Output the (X, Y) coordinate of the center of the cell containing the given text.  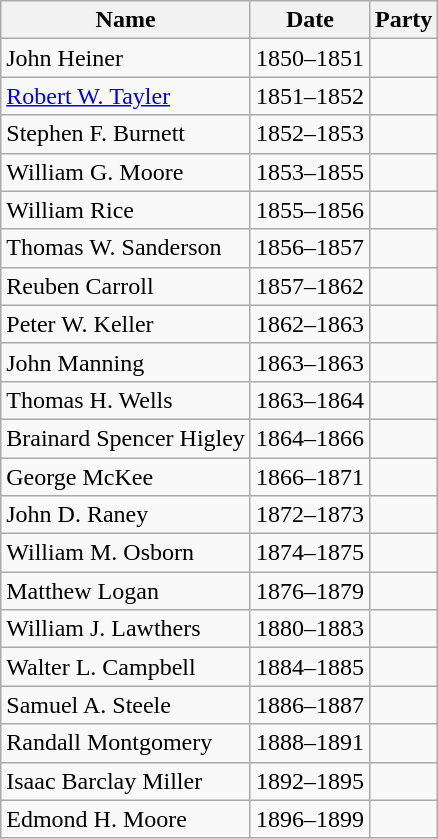
1852–1853 (310, 134)
1864–1866 (310, 438)
Party (403, 20)
1857–1862 (310, 286)
Robert W. Tayler (126, 96)
William G. Moore (126, 172)
John Heiner (126, 58)
William Rice (126, 210)
1863–1863 (310, 362)
1853–1855 (310, 172)
Thomas H. Wells (126, 400)
1886–1887 (310, 705)
1880–1883 (310, 629)
John Manning (126, 362)
1876–1879 (310, 591)
1888–1891 (310, 743)
Edmond H. Moore (126, 819)
Reuben Carroll (126, 286)
Randall Montgomery (126, 743)
Brainard Spencer Higley (126, 438)
1866–1871 (310, 477)
1851–1852 (310, 96)
1892–1895 (310, 781)
Samuel A. Steele (126, 705)
John D. Raney (126, 515)
Isaac Barclay Miller (126, 781)
William M. Osborn (126, 553)
1862–1863 (310, 324)
1850–1851 (310, 58)
1872–1873 (310, 515)
Peter W. Keller (126, 324)
Matthew Logan (126, 591)
Date (310, 20)
Thomas W. Sanderson (126, 248)
1896–1899 (310, 819)
1874–1875 (310, 553)
William J. Lawthers (126, 629)
Stephen F. Burnett (126, 134)
George McKee (126, 477)
1856–1857 (310, 248)
Walter L. Campbell (126, 667)
1884–1885 (310, 667)
1863–1864 (310, 400)
1855–1856 (310, 210)
Name (126, 20)
